Output the (x, y) coordinate of the center of the cell containing the given text.  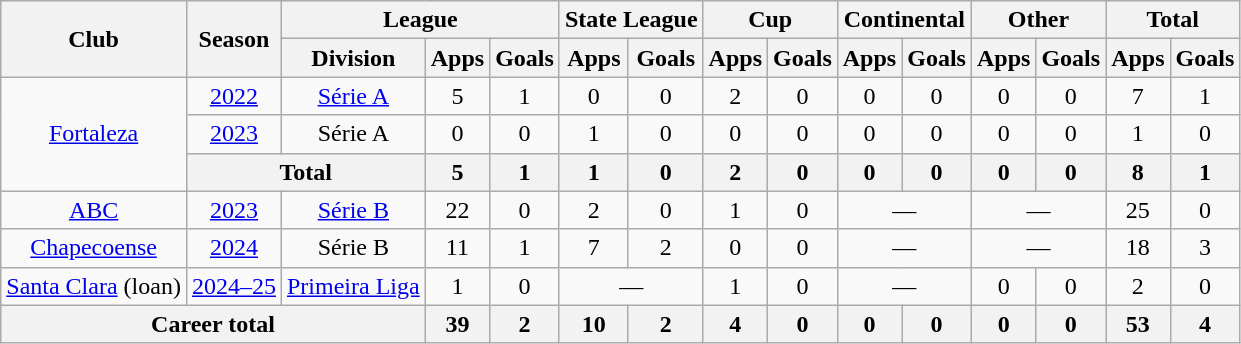
8 (1138, 172)
22 (457, 210)
2024–25 (234, 286)
Club (94, 39)
3 (1205, 248)
State League (631, 20)
Santa Clara (loan) (94, 286)
Fortaleza (94, 134)
League (420, 20)
Division (353, 58)
ABC (94, 210)
Other (1038, 20)
18 (1138, 248)
11 (457, 248)
Cup (770, 20)
Career total (213, 324)
10 (594, 324)
39 (457, 324)
Chapecoense (94, 248)
Primeira Liga (353, 286)
Season (234, 39)
Continental (904, 20)
25 (1138, 210)
2024 (234, 248)
53 (1138, 324)
2022 (234, 96)
